Pinpoint the cell where the given text exists, returning its [X, Y] midpoint coordinate. 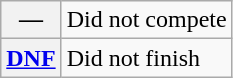
Did not compete [146, 20]
— [31, 20]
Did not finish [146, 58]
DNF [31, 58]
